Capture the cell that displays the provided text and extract its (x, y) central coordinate. 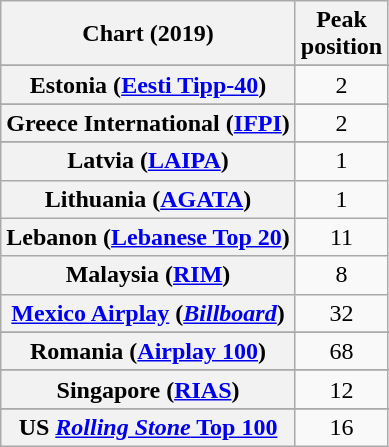
Peakposition (341, 34)
32 (341, 313)
68 (341, 351)
Lebanon (Lebanese Top 20) (148, 237)
Mexico Airplay (Billboard) (148, 313)
12 (341, 389)
Chart (2019) (148, 34)
Latvia (LAIPA) (148, 161)
16 (341, 427)
Malaysia (RIM) (148, 275)
Greece International (IFPI) (148, 123)
8 (341, 275)
Singapore (RIAS) (148, 389)
Lithuania (AGATA) (148, 199)
Estonia (Eesti Tipp-40) (148, 85)
11 (341, 237)
US Rolling Stone Top 100 (148, 427)
Romania (Airplay 100) (148, 351)
